Return the (x, y) coordinate for the center point of the cell that contains the specified text.  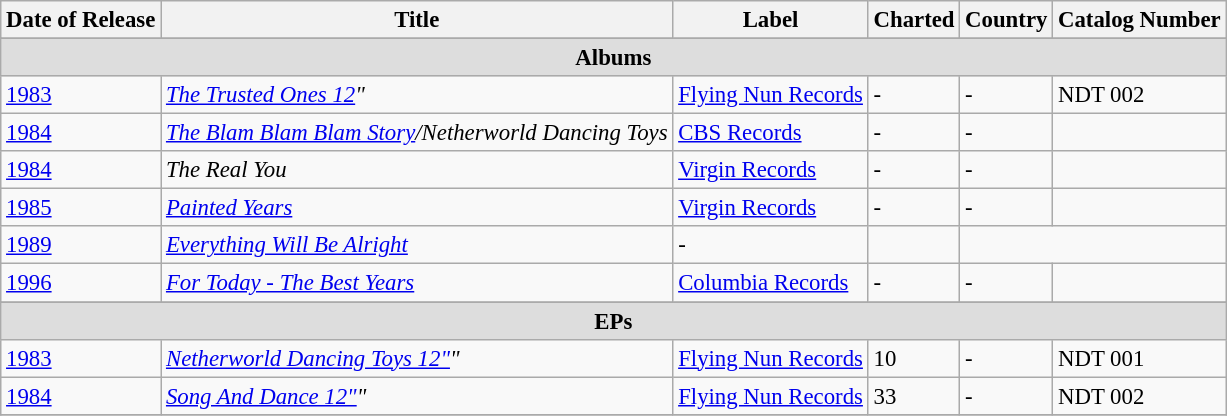
Netherworld Dancing Toys 12"" (417, 358)
Song And Dance 12"" (417, 396)
Everything Will Be Alright (417, 245)
Country (1006, 20)
NDT 001 (1140, 358)
1996 (81, 283)
Title (417, 20)
The Blam Blam Blam Story/Netherworld Dancing Toys (417, 133)
Columbia Records (770, 283)
Catalog Number (1140, 20)
Label (770, 20)
EPs (614, 321)
Date of Release (81, 20)
The Real You (417, 170)
For Today - The Best Years (417, 283)
Albums (614, 58)
The Trusted Ones 12" (417, 95)
10 (914, 358)
33 (914, 396)
CBS Records (770, 133)
Charted (914, 20)
1985 (81, 208)
Painted Years (417, 208)
1989 (81, 245)
